Locate the cell with the specified text and output its [X, Y] center coordinate. 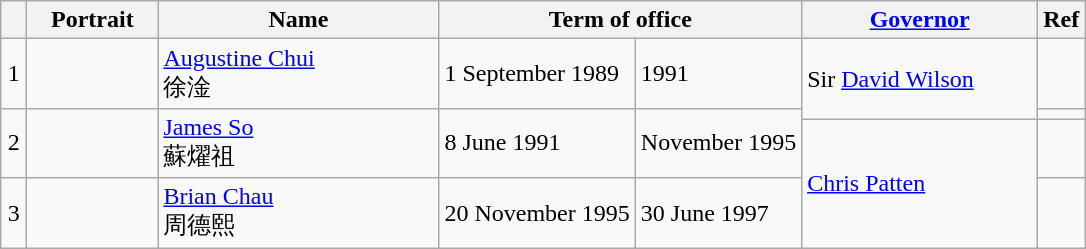
November 1995 [718, 143]
Sir David Wilson [920, 80]
2 [14, 143]
Name [298, 20]
1 [14, 74]
Augustine Chui徐淦 [298, 74]
Governor [920, 20]
30 June 1997 [718, 213]
Ref [1062, 20]
Brian Chau周德熙 [298, 213]
James So蘇燿祖 [298, 143]
8 June 1991 [537, 143]
Portrait [92, 20]
1991 [718, 74]
3 [14, 213]
Chris Patten [920, 183]
1 September 1989 [537, 74]
20 November 1995 [537, 213]
Term of office [620, 20]
